For the text-containing cell, return its midpoint in (x, y) coordinate format. 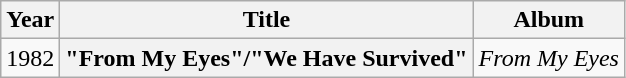
Year (30, 20)
"From My Eyes"/"We Have Survived" (266, 58)
Title (266, 20)
Album (548, 20)
From My Eyes (548, 58)
1982 (30, 58)
